Search for the cell housing the specified text and yield its [X, Y] center coordinate. 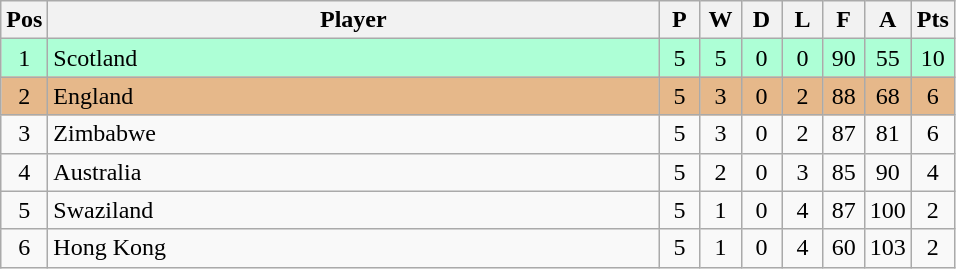
68 [888, 96]
L [802, 20]
103 [888, 248]
Pts [932, 20]
Scotland [354, 58]
Swaziland [354, 210]
P [680, 20]
55 [888, 58]
Australia [354, 172]
10 [932, 58]
85 [844, 172]
81 [888, 134]
W [720, 20]
A [888, 20]
60 [844, 248]
D [762, 20]
England [354, 96]
Player [354, 20]
100 [888, 210]
88 [844, 96]
Hong Kong [354, 248]
Pos [24, 20]
F [844, 20]
Zimbabwe [354, 134]
